Return the (X, Y) coordinate for the center point of the cell that contains the specified text.  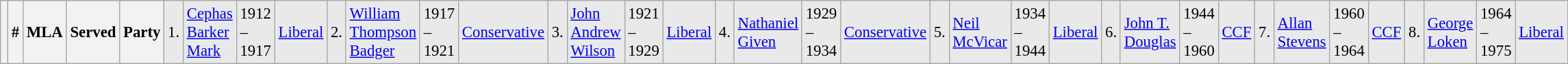
# (15, 32)
1944 – 1960 (1199, 32)
George Loken (1450, 32)
Cephas Barker Mark (210, 32)
Allan Stevens (1301, 32)
5. (939, 32)
Party (142, 32)
1960 – 1964 (1349, 32)
MLA (45, 32)
John Andrew Wilson (596, 32)
3. (557, 32)
1. (174, 32)
Nathaniel Given (768, 32)
2. (337, 32)
1934 – 1944 (1030, 32)
John T. Douglas (1150, 32)
1921 – 1929 (644, 32)
Served (93, 32)
Neil McVicar (980, 32)
1964 – 1975 (1496, 32)
8. (1415, 32)
6. (1111, 32)
William Thompson Badger (383, 32)
1912 – 1917 (255, 32)
1929 – 1934 (821, 32)
1917 – 1921 (439, 32)
7. (1265, 32)
4. (725, 32)
